From the cell containing the given text, extract its center point as [x, y] coordinate. 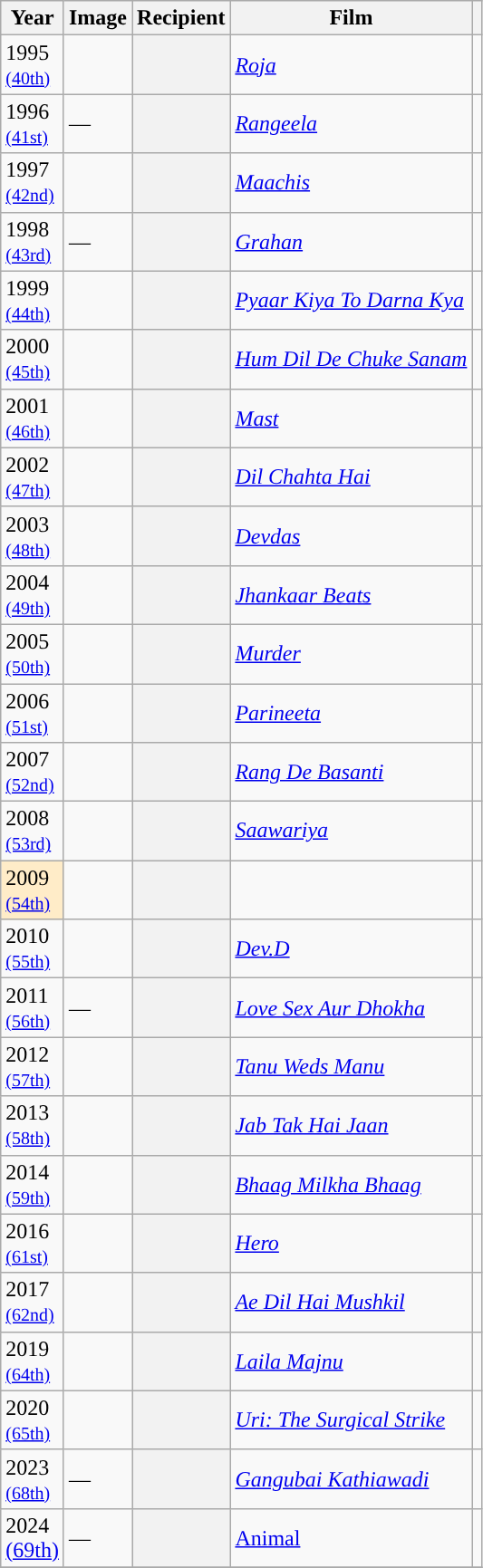
Bhaag Milkha Bhaag [352, 1185]
Dev.D [352, 949]
Rang De Basanti [352, 772]
1996(41st) [33, 123]
Gangubai Kathiawadi [352, 1478]
Recipient [181, 18]
2011(56th) [33, 1007]
1998(43rd) [33, 241]
Dil Chahta Hai [352, 476]
Tanu Weds Manu [352, 1067]
2008(53rd) [33, 832]
Love Sex Aur Dhokha [352, 1007]
Murder [352, 654]
2019(64th) [33, 1361]
Jab Tak Hai Jaan [352, 1125]
2020(65th) [33, 1420]
2005(50th) [33, 654]
2013(58th) [33, 1125]
2023(68th) [33, 1478]
2012(57th) [33, 1067]
1997(42nd) [33, 183]
Rangeela [352, 123]
2010(55th) [33, 949]
Devdas [352, 536]
Pyaar Kiya To Darna Kya [352, 301]
2004(49th) [33, 594]
2006(51st) [33, 712]
Image [98, 18]
2002(47th) [33, 476]
Mast [352, 418]
Maachis [352, 183]
Parineeta [352, 712]
2000(45th) [33, 359]
2024(69th) [33, 1538]
Animal [352, 1538]
1995(40th) [33, 65]
Film [352, 18]
Uri: The Surgical Strike [352, 1420]
Roja [352, 65]
Saawariya [352, 832]
2017(62nd) [33, 1303]
2014(59th) [33, 1185]
Ae Dil Hai Mushkil [352, 1303]
2003(48th) [33, 536]
2001(46th) [33, 418]
Year [33, 18]
1999(44th) [33, 301]
2009(54th) [33, 890]
2007(52nd) [33, 772]
2016(61st) [33, 1243]
Jhankaar Beats [352, 594]
Grahan [352, 241]
Laila Majnu [352, 1361]
Hum Dil De Chuke Sanam [352, 359]
Hero [352, 1243]
